From the cell containing the given text, extract its center point as [x, y] coordinate. 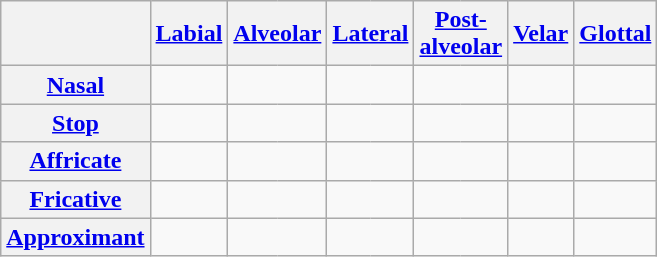
Affricate [76, 161]
Post-alveolar [461, 34]
Alveolar [278, 34]
Fricative [76, 199]
Glottal [616, 34]
Velar [541, 34]
Approximant [76, 237]
Nasal [76, 85]
Stop [76, 123]
Labial [189, 34]
Lateral [370, 34]
